Extract the [x, y] coordinate from the center of the cell holding the provided text.  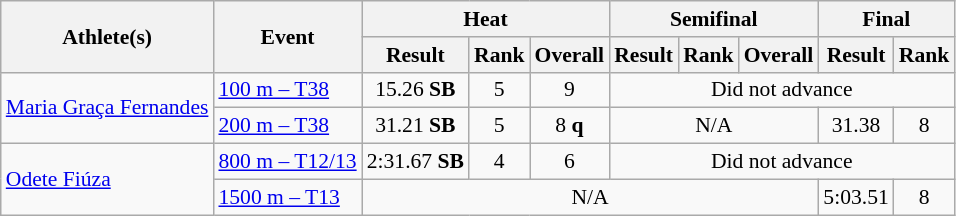
800 m – T12/13 [287, 162]
Maria Graça Fernandes [108, 108]
9 [570, 90]
6 [570, 162]
Heat [486, 19]
4 [500, 162]
2:31.67 SB [416, 162]
Final [886, 19]
5:03.51 [856, 197]
100 m – T38 [287, 90]
31.21 SB [416, 126]
Odete Fiúza [108, 180]
8 q [570, 126]
15.26 SB [416, 90]
Event [287, 36]
Athlete(s) [108, 36]
31.38 [856, 126]
200 m – T38 [287, 126]
1500 m – T13 [287, 197]
Semifinal [714, 19]
